Search for the cell housing the specified text and yield its (x, y) center coordinate. 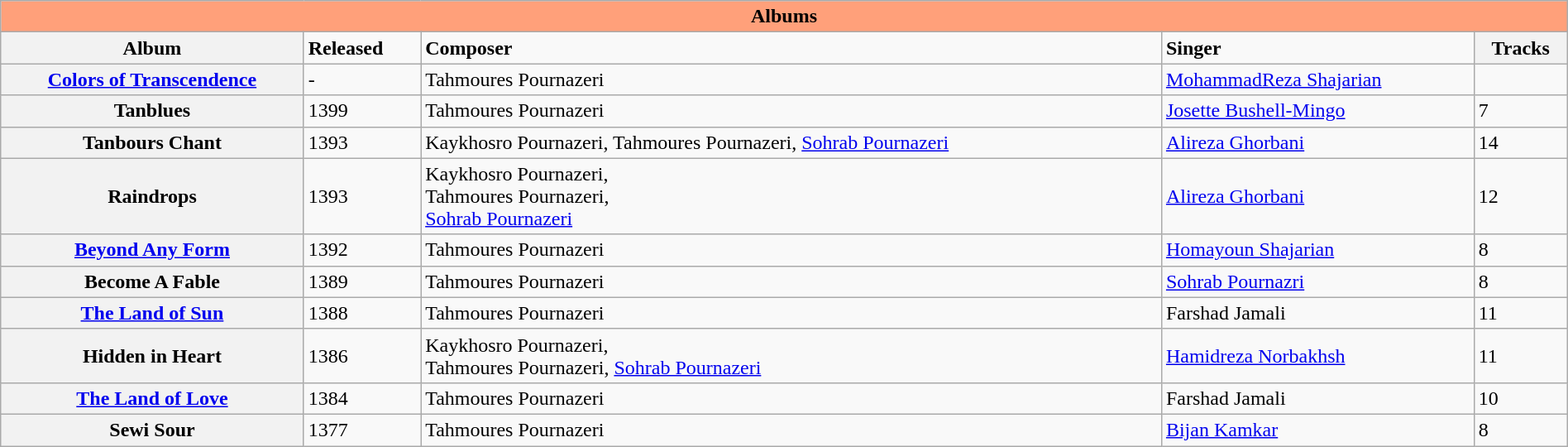
Sohrab Pournazri (1317, 281)
Tanblues (152, 111)
- (362, 79)
1388 (362, 313)
Released (362, 48)
Tanbours Chant (152, 142)
1384 (362, 398)
1399 (362, 111)
The Land of Love (152, 398)
Albums (784, 17)
Hidden in Heart (152, 356)
12 (1520, 196)
Composer (791, 48)
1392 (362, 250)
Kaykhosro Pournazeri, Tahmoures Pournazeri, Sohrab Pournazeri (791, 142)
Raindrops (152, 196)
Sewi Sour (152, 430)
7 (1520, 111)
Bijan Kamkar (1317, 430)
Colors of Transcendence (152, 79)
1389 (362, 281)
Josette Bushell-Mingo (1317, 111)
Beyond Any Form (152, 250)
14 (1520, 142)
Kaykhosro Pournazeri,Tahmoures Pournazeri,Sohrab Pournazeri (791, 196)
Homayoun Shajarian (1317, 250)
Hamidreza Norbakhsh (1317, 356)
1386 (362, 356)
Kaykhosro Pournazeri,Tahmoures Pournazeri, Sohrab Pournazeri (791, 356)
Tracks (1520, 48)
Become A Fable (152, 281)
10 (1520, 398)
MohammadReza Shajarian (1317, 79)
Album (152, 48)
Singer (1317, 48)
The Land of Sun (152, 313)
1377 (362, 430)
